Locate the cell with the specified text and output its (X, Y) center coordinate. 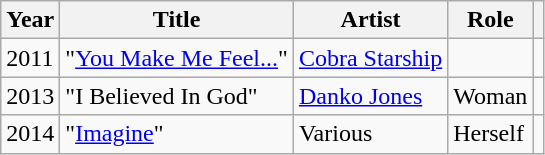
2013 (30, 96)
"You Make Me Feel..." (177, 58)
Herself (490, 134)
2011 (30, 58)
2014 (30, 134)
Cobra Starship (370, 58)
Danko Jones (370, 96)
Role (490, 20)
Artist (370, 20)
"I Believed In God" (177, 96)
Various (370, 134)
Title (177, 20)
"Imagine" (177, 134)
Year (30, 20)
Woman (490, 96)
